Identify which cell holds the provided text, then report its (X, Y) central coordinate. 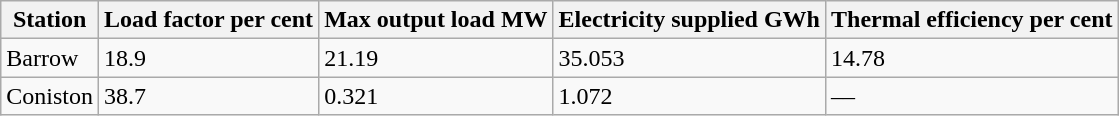
Coniston (50, 96)
Barrow (50, 58)
Max output load MW (436, 20)
18.9 (209, 58)
Station (50, 20)
38.7 (209, 96)
–– (972, 96)
1.072 (689, 96)
Electricity supplied GWh (689, 20)
21.19 (436, 58)
0.321 (436, 96)
35.053 (689, 58)
14.78 (972, 58)
Thermal efficiency per cent (972, 20)
Load factor per cent (209, 20)
